Scan for the cell matching the given text and deliver its (X, Y) coordinate at center. 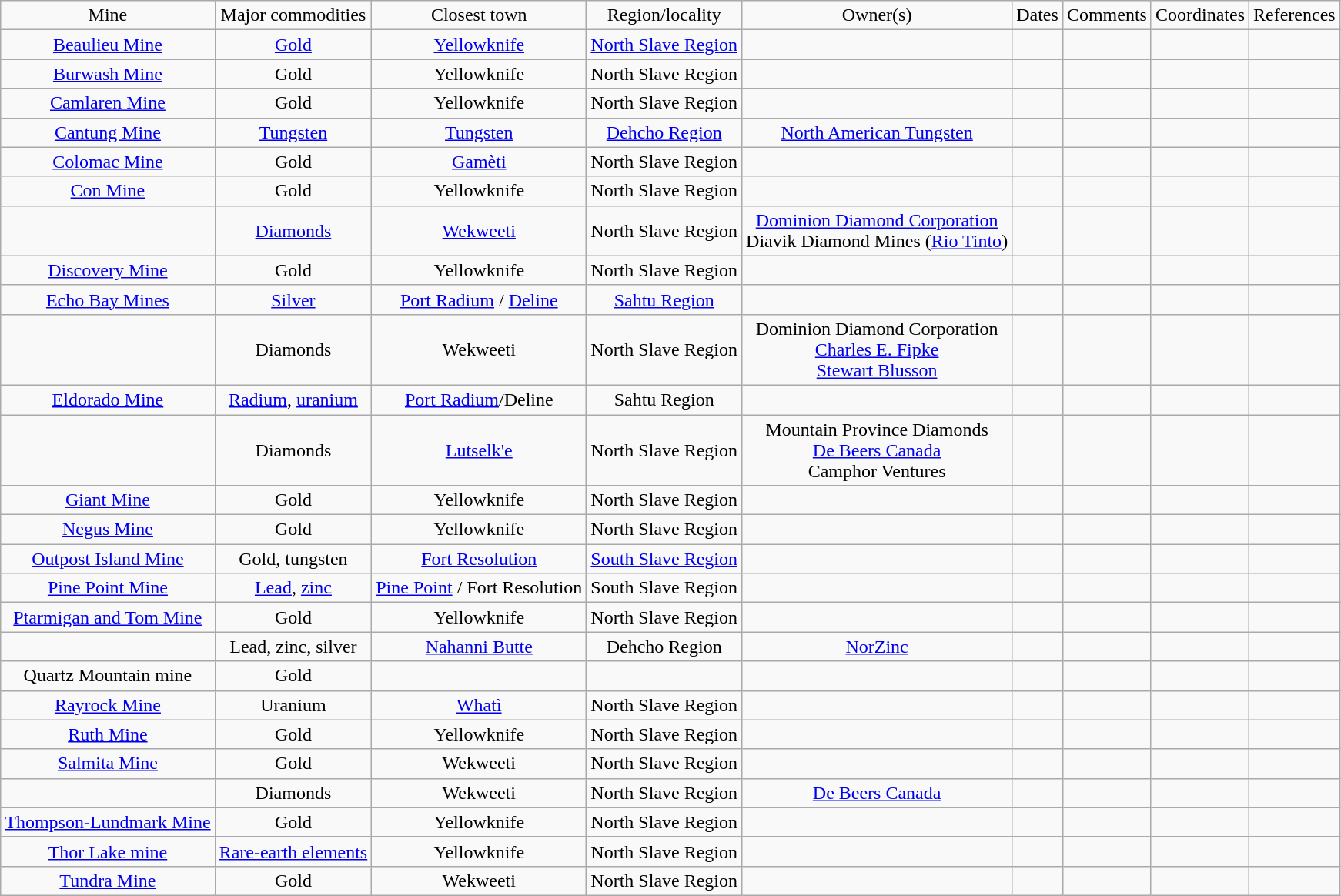
Silver (293, 299)
Echo Bay Mines (108, 299)
Negus Mine (108, 530)
Gold, tungsten (293, 559)
Fort Resolution (479, 559)
Radium, uranium (293, 400)
Pine Point / Fort Resolution (479, 588)
De Beers Canada (878, 793)
References (1295, 15)
Cantung Mine (108, 132)
Major commodities (293, 15)
Pine Point Mine (108, 588)
Whatì (479, 705)
Dominion Diamond CorporationDiavik Diamond Mines (Rio Tinto) (878, 231)
Camlaren Mine (108, 103)
Tundra Mine (108, 881)
Gamèti (479, 162)
Eldorado Mine (108, 400)
Ptarmigan and Tom Mine (108, 617)
Dates (1038, 15)
Outpost Island Mine (108, 559)
Quartz Mountain mine (108, 676)
Owner(s) (878, 15)
Nahanni Butte (479, 647)
Mine (108, 15)
Port Radium/Deline (479, 400)
Lead, zinc (293, 588)
Comments (1107, 15)
Dominion Diamond CorporationCharles E. FipkeStewart Blusson (878, 349)
Ruth Mine (108, 734)
Thompson-Lundmark Mine (108, 822)
Lead, zinc, silver (293, 647)
North American Tungsten (878, 132)
Rare-earth elements (293, 851)
Discovery Mine (108, 270)
Beaulieu Mine (108, 45)
Salmita Mine (108, 764)
Closest town (479, 15)
Port Radium / Deline (479, 299)
Lutselk'e (479, 450)
Thor Lake mine (108, 851)
Burwash Mine (108, 74)
Giant Mine (108, 500)
Region/locality (664, 15)
Mountain Province DiamondsDe Beers CanadaCamphor Ventures (878, 450)
Rayrock Mine (108, 705)
Con Mine (108, 191)
Colomac Mine (108, 162)
NorZinc (878, 647)
Uranium (293, 705)
Coordinates (1199, 15)
